From the cell containing the given text, extract its center point as [X, Y] coordinate. 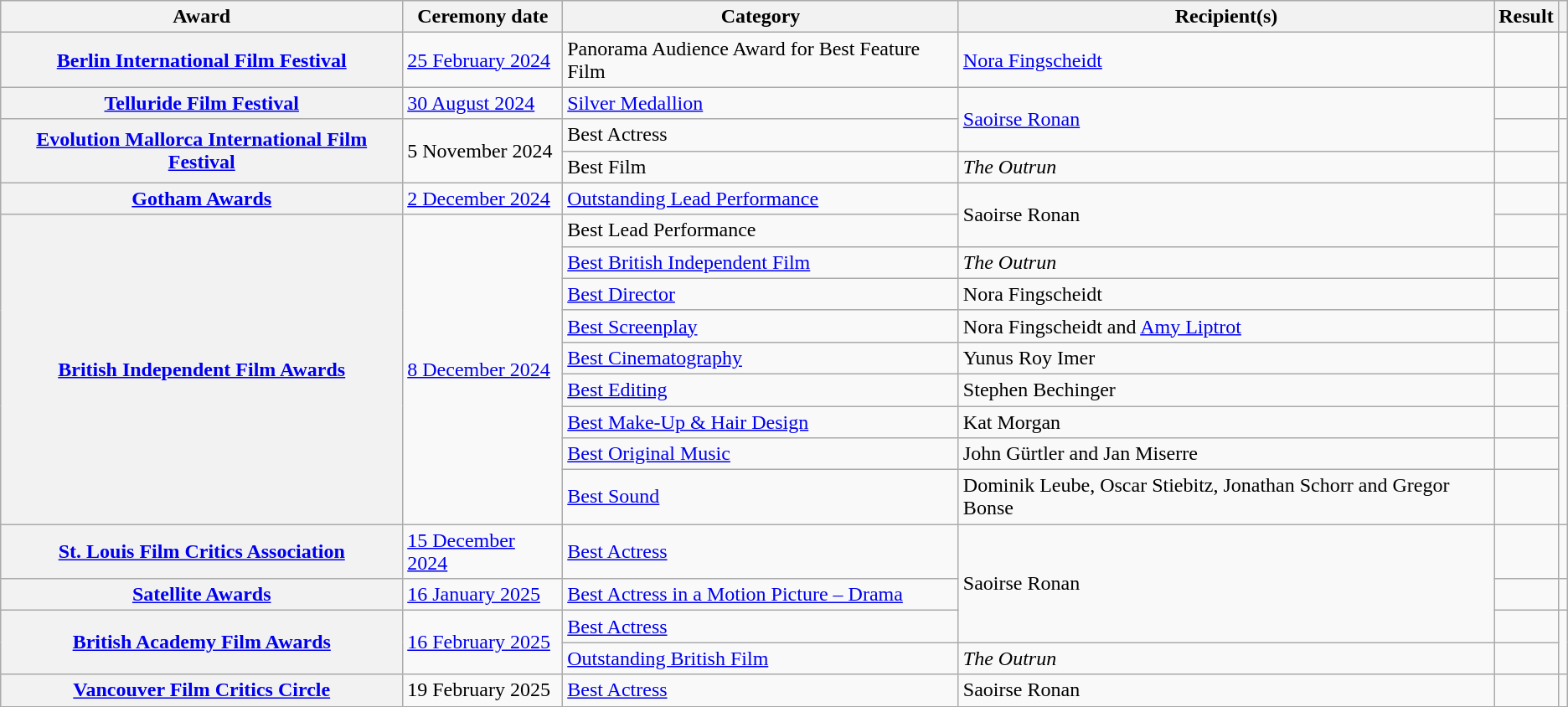
Satellite Awards [202, 595]
Best Cinematography [761, 358]
8 December 2024 [482, 369]
Recipient(s) [1226, 17]
Best Director [761, 294]
Best Sound [761, 498]
16 February 2025 [482, 642]
Berlin International Film Festival [202, 60]
Best Lead Performance [761, 230]
Best British Independent Film [761, 262]
Best Original Music [761, 454]
Stephen Bechinger [1226, 390]
British Academy Film Awards [202, 642]
Evolution Mallorca International Film Festival [202, 151]
Award [202, 17]
Dominik Leube, Oscar Stiebitz, Jonathan Schorr and Gregor Bonse [1226, 498]
19 February 2025 [482, 690]
British Independent Film Awards [202, 369]
Yunus Roy Imer [1226, 358]
Best Actress in a Motion Picture – Drama [761, 595]
John Gürtler and Jan Miserre [1226, 454]
Vancouver Film Critics Circle [202, 690]
Gotham Awards [202, 199]
Best Editing [761, 390]
Category [761, 17]
25 February 2024 [482, 60]
30 August 2024 [482, 103]
2 December 2024 [482, 199]
Best Screenplay [761, 326]
Outstanding Lead Performance [761, 199]
Best Film [761, 167]
15 December 2024 [482, 551]
Best Make-Up & Hair Design [761, 421]
St. Louis Film Critics Association [202, 551]
Kat Morgan [1226, 421]
Result [1526, 17]
Outstanding British Film [761, 658]
16 January 2025 [482, 595]
Ceremony date [482, 17]
5 November 2024 [482, 151]
Telluride Film Festival [202, 103]
Nora Fingscheidt and Amy Liptrot [1226, 326]
Silver Medallion [761, 103]
Panorama Audience Award for Best Feature Film [761, 60]
